Search for the cell housing the specified text and yield its (X, Y) center coordinate. 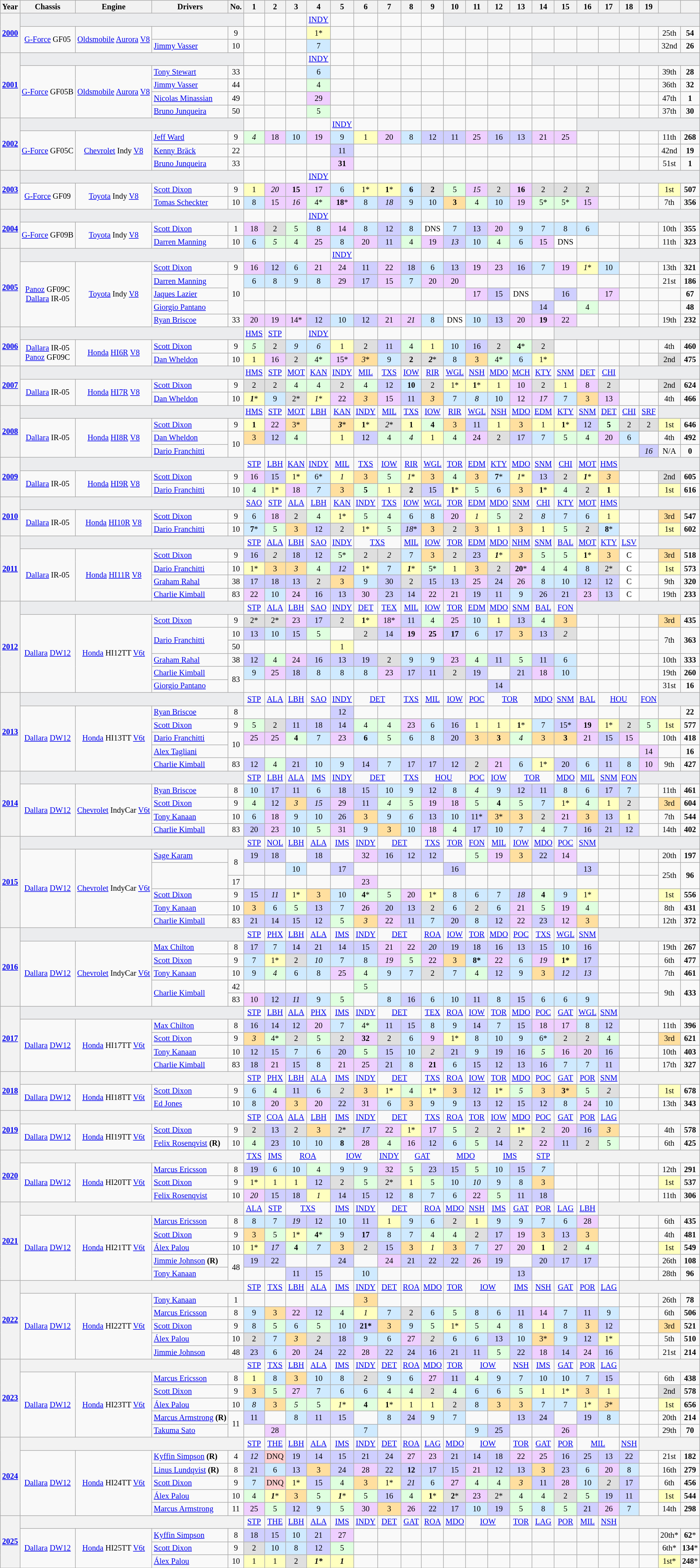
466 (690, 399)
54 (690, 33)
G-Force GF05 (47, 40)
47th (669, 98)
2011 (10, 568)
298 (690, 1509)
39th (669, 72)
403 (690, 1052)
418 (690, 738)
5th (669, 1339)
20* (521, 569)
Honda HI24TT V6t (113, 1483)
621 (690, 1039)
321 (690, 268)
372 (690, 921)
NHM (521, 542)
Engine (113, 7)
NOL (275, 843)
438 (690, 1378)
Drivers (190, 7)
14* (296, 320)
No. (236, 7)
678 (690, 1091)
Honda HI21TT V6t (113, 1247)
2024 (10, 1476)
Honda HI6R V8 (113, 352)
44 (236, 85)
456 (690, 1483)
Honda HI18TT V6t (113, 1098)
477 (690, 960)
N/A (669, 451)
Honda HI8R V8 (113, 438)
267 (690, 947)
Jimmie Johnson (R) (190, 1261)
108 (690, 1261)
323 (690, 242)
248* (690, 1561)
556 (690, 895)
134* (690, 1548)
Kenny Bräck (190, 151)
2014 (10, 803)
356 (690, 203)
Jeff Ward (190, 137)
Tomas Scheckter (190, 203)
Kyffin Simpson (R) (190, 1457)
232 (690, 320)
616 (690, 490)
Dallara IR-05Panoz GF09C (47, 352)
433 (690, 993)
602 (690, 529)
320 (690, 581)
Jaques Lazier (190, 294)
549 (690, 1248)
Marcus Armstrong (190, 1509)
2015 (10, 882)
547 (690, 516)
402 (690, 830)
COA (275, 1117)
327 (690, 1065)
2004 (10, 229)
20th* (669, 1535)
51st (669, 163)
Alex Tagliani (190, 751)
Honda HI19TT V6t (113, 1136)
17th (669, 1065)
MCH (521, 373)
Honda HI25TT V6t (113, 1548)
333 (690, 660)
G-Force GF05C (47, 151)
624 (690, 385)
Chevrolet Indy V8 (113, 151)
Nicolas Minassian (190, 98)
78 (690, 1300)
2008 (10, 432)
2025 (10, 1542)
260 (690, 673)
67 (690, 294)
605 (690, 477)
Tony Stewart (190, 72)
Panoz GF09CDallara IR-05 (47, 294)
Honda HI10R V8 (113, 522)
2009 (10, 477)
2023 (10, 1398)
42nd (669, 151)
396 (690, 1026)
604 (690, 803)
Honda HI23TT V6t (113, 1404)
28th (669, 1274)
492 (690, 438)
Year (10, 7)
268 (690, 137)
291 (690, 1169)
Linus Lundqvist (R) (190, 1470)
573 (690, 569)
182 (690, 1457)
Jimmie Johnson (190, 1352)
11* (477, 817)
646 (690, 425)
537 (690, 1182)
Honda HI17TT V6t (113, 1046)
49 (236, 98)
1st* (669, 1561)
197 (690, 856)
2018 (10, 1091)
G-Force GF09B (47, 235)
2017 (10, 1039)
2006 (10, 346)
2007 (10, 386)
Kyffin Simpson (190, 1535)
Takuma Sato (190, 1431)
2010 (10, 516)
Honda HI11R V8 (113, 575)
21* (366, 1326)
2019 (10, 1130)
425 (690, 1143)
8th (669, 908)
507 (690, 190)
37th (669, 111)
Honda HI20TT V6t (113, 1182)
36th (669, 85)
2016 (10, 967)
306 (690, 1195)
460 (690, 346)
2003 (10, 189)
2005 (10, 288)
481 (690, 1235)
70 (690, 1431)
Felix Rosenqvist (190, 1195)
343 (690, 1104)
355 (690, 229)
2013 (10, 732)
2020 (10, 1176)
Sage Karam (190, 856)
Chassis (47, 7)
510 (690, 1339)
Marcus Armstrong (R) (190, 1417)
Honda HI13TT V6t (113, 738)
2002 (10, 144)
31st (669, 686)
G-Force GF05B (47, 92)
0 (690, 451)
518 (690, 555)
62* (690, 1535)
29th (669, 1431)
431 (690, 908)
186 (690, 281)
Honda HI22TT V6t (113, 1326)
16th (669, 1470)
32nd (669, 46)
363 (690, 640)
2001 (10, 85)
SRF (649, 412)
475 (690, 359)
2021 (10, 1241)
42 (236, 987)
Felix Rosenqvist (R) (190, 1143)
6th* (669, 1548)
656 (690, 1405)
LSV (629, 542)
Ed Jones (190, 1104)
427 (690, 764)
521 (690, 1326)
2000 (10, 33)
279 (690, 1470)
G-Force GF09 (47, 196)
Honda HI7R V8 (113, 392)
577 (690, 725)
Honda HI9R V8 (113, 484)
2012 (10, 647)
233 (690, 595)
2022 (10, 1320)
506 (690, 1313)
Honda HI12TT V6t (113, 653)
